Detect which cell encompasses the target text, then output its (x, y) center coordinate. 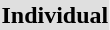
Individual (55, 15)
